Return the [X, Y] coordinate for the center point of the cell that contains the specified text.  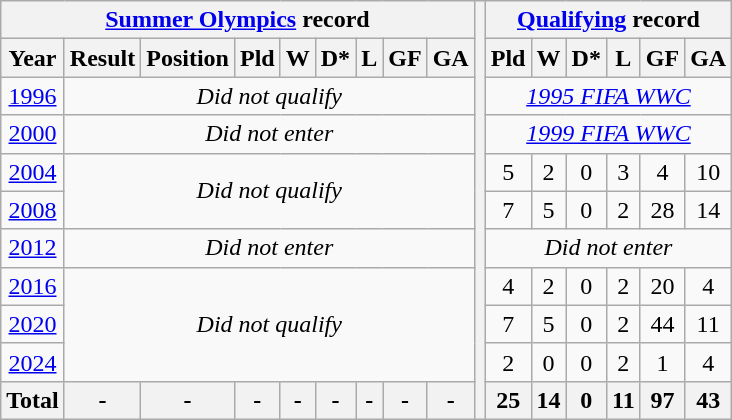
3 [623, 172]
1999 FIFA WWC [608, 134]
44 [662, 324]
10 [708, 172]
Year [33, 58]
Total [33, 400]
2012 [33, 248]
43 [708, 400]
2008 [33, 210]
2016 [33, 286]
20 [662, 286]
1 [662, 362]
2004 [33, 172]
Summer Olympics record [238, 20]
97 [662, 400]
28 [662, 210]
Qualifying record [608, 20]
25 [508, 400]
2024 [33, 362]
2020 [33, 324]
Result [102, 58]
1995 FIFA WWC [608, 96]
Position [188, 58]
2000 [33, 134]
1996 [33, 96]
